Detect which cell encompasses the target text, then output its [X, Y] center coordinate. 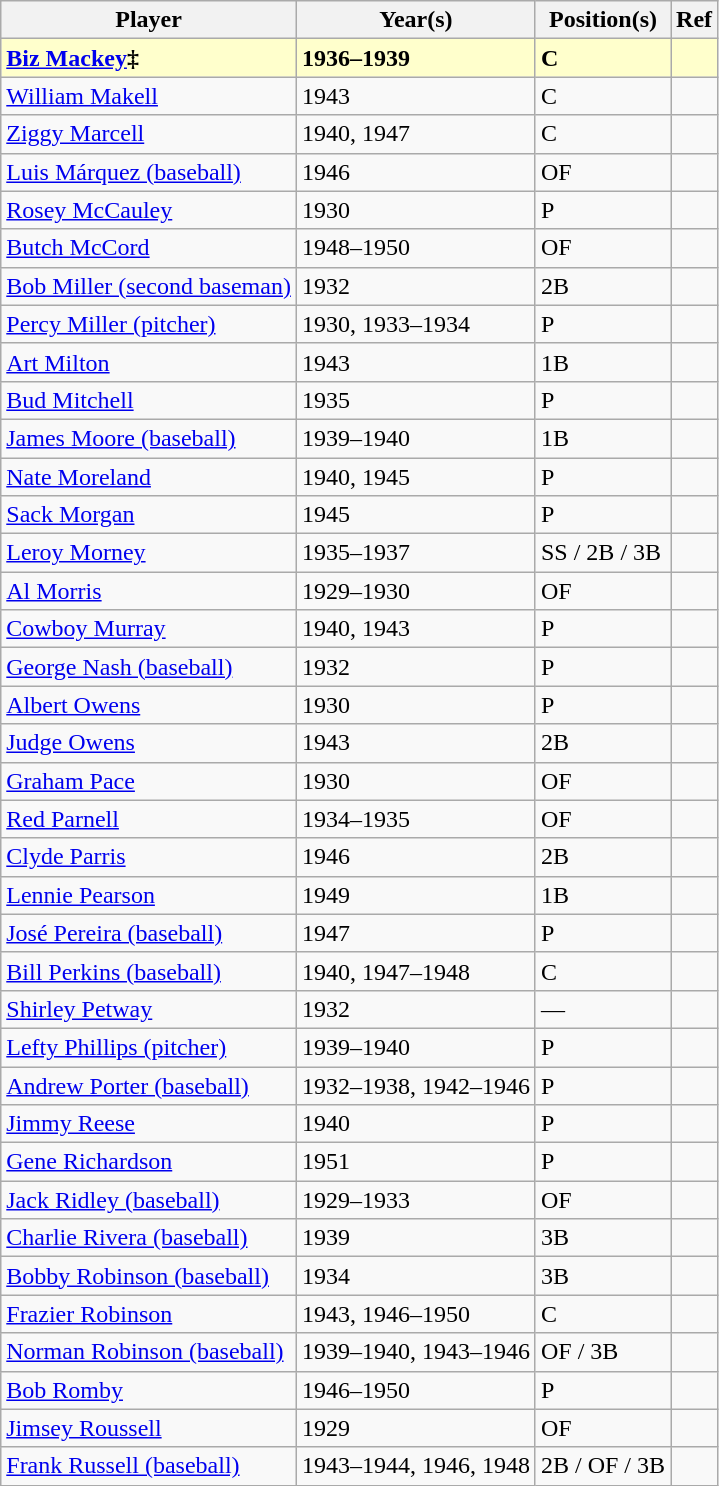
Bud Mitchell [149, 400]
Ref [694, 20]
1929–1933 [416, 1200]
Jimmy Reese [149, 1124]
Position(s) [602, 20]
1949 [416, 895]
Jimsey Roussell [149, 1428]
Albert Owens [149, 705]
1939 [416, 1238]
Charlie Rivera (baseball) [149, 1238]
1945 [416, 515]
William Makell [149, 96]
1930, 1933–1934 [416, 324]
1929 [416, 1428]
1934–1935 [416, 819]
Jack Ridley (baseball) [149, 1200]
SS / 2B / 3B [602, 553]
Ziggy Marcell [149, 134]
George Nash (baseball) [149, 667]
1935–1937 [416, 553]
Andrew Porter (baseball) [149, 1085]
Norman Robinson (baseball) [149, 1352]
1946–1950 [416, 1390]
Biz Mackey‡ [149, 58]
José Pereira (baseball) [149, 933]
Clyde Parris [149, 857]
Percy Miller (pitcher) [149, 324]
Butch McCord [149, 248]
Gene Richardson [149, 1162]
1939–1940, 1943–1946 [416, 1352]
Cowboy Murray [149, 629]
Judge Owens [149, 743]
1947 [416, 933]
Lefty Phillips (pitcher) [149, 1047]
1936–1939 [416, 58]
Player [149, 20]
1934 [416, 1276]
Leroy Morney [149, 553]
2B / OF / 3B [602, 1466]
Luis Márquez (baseball) [149, 172]
1940, 1947 [416, 134]
Bill Perkins (baseball) [149, 971]
1951 [416, 1162]
Lennie Pearson [149, 895]
Shirley Petway [149, 1009]
1940, 1945 [416, 477]
Red Parnell [149, 819]
1940, 1943 [416, 629]
1929–1930 [416, 591]
1943, 1946–1950 [416, 1314]
— [602, 1009]
1935 [416, 400]
1948–1950 [416, 248]
James Moore (baseball) [149, 438]
Bobby Robinson (baseball) [149, 1276]
Sack Morgan [149, 515]
Graham Pace [149, 781]
Rosey McCauley [149, 210]
Al Morris [149, 591]
Nate Moreland [149, 477]
OF / 3B [602, 1352]
1943–1944, 1946, 1948 [416, 1466]
Frazier Robinson [149, 1314]
1932–1938, 1942–1946 [416, 1085]
Art Milton [149, 362]
1940, 1947–1948 [416, 971]
Bob Romby [149, 1390]
Bob Miller (second baseman) [149, 286]
Year(s) [416, 20]
Frank Russell (baseball) [149, 1466]
1940 [416, 1124]
